Search for the cell housing the specified text and yield its [x, y] center coordinate. 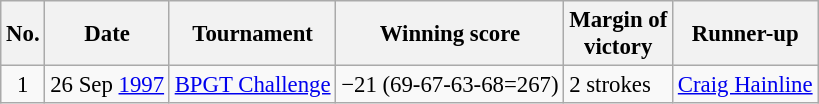
−21 (69-67-63-68=267) [450, 85]
Craig Hainline [746, 85]
Tournament [252, 34]
BPGT Challenge [252, 85]
2 strokes [618, 85]
Date [107, 34]
26 Sep 1997 [107, 85]
1 [23, 85]
Winning score [450, 34]
Runner-up [746, 34]
No. [23, 34]
Margin ofvictory [618, 34]
